From the cell containing the given text, extract its center point as (x, y) coordinate. 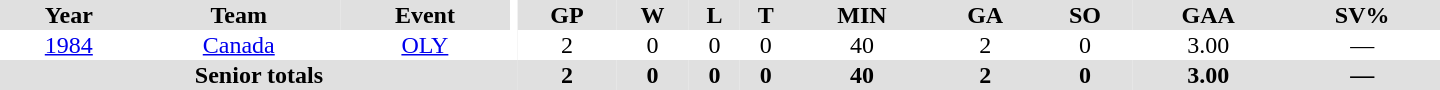
OLY (425, 45)
W (652, 15)
Year (69, 15)
1984 (69, 45)
GP (567, 15)
GAA (1208, 15)
L (714, 15)
Canada (239, 45)
Event (425, 15)
Senior totals (259, 75)
T (766, 15)
SV% (1362, 15)
Team (239, 15)
GA (986, 15)
SO (1085, 15)
MIN (862, 15)
